From the cell containing the given text, extract its center point as (X, Y) coordinate. 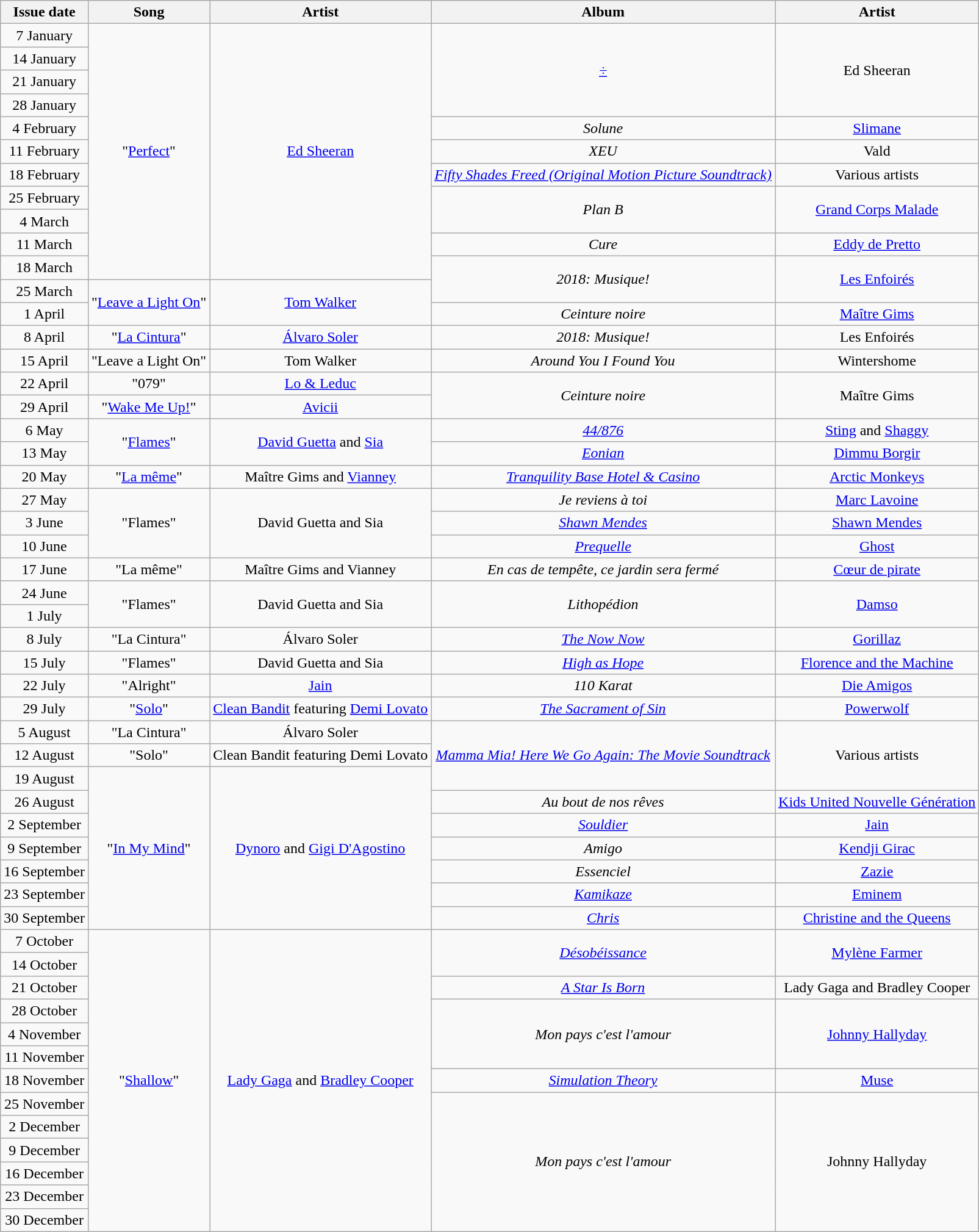
Mylène Farmer (877, 953)
"079" (149, 384)
30 September (45, 918)
Vald (877, 151)
Amigo (603, 848)
18 March (45, 267)
Au bout de nos rêves (603, 802)
25 February (45, 198)
The Sacrament of Sin (603, 709)
Around You I Found You (603, 361)
Florence and the Machine (877, 662)
Désobéissance (603, 953)
23 December (45, 1197)
9 December (45, 1150)
19 August (45, 779)
24 June (45, 593)
Lithopédion (603, 604)
Chris (603, 918)
A Star Is Born (603, 987)
11 March (45, 244)
2 September (45, 825)
28 January (45, 105)
"Perfect" (149, 151)
Dimmu Borgir (877, 453)
6 May (45, 430)
Zazie (877, 871)
Marc Lavoine (877, 500)
Tranquility Base Hotel & Casino (603, 477)
28 October (45, 1010)
Wintershome (877, 361)
3 June (45, 523)
29 July (45, 709)
21 October (45, 987)
4 March (45, 221)
Cure (603, 244)
Plan B (603, 209)
"Wake Me Up!" (149, 407)
17 June (45, 569)
11 February (45, 151)
Gorillaz (877, 639)
4 November (45, 1034)
Kendji Girac (877, 848)
Die Amigos (877, 686)
Kamikaze (603, 895)
11 November (45, 1057)
Arctic Monkeys (877, 477)
Dynoro and Gigi D'Agostino (321, 848)
5 August (45, 732)
20 May (45, 477)
4 February (45, 128)
8 July (45, 639)
22 April (45, 384)
25 November (45, 1104)
Christine and the Queens (877, 918)
13 May (45, 453)
XEU (603, 151)
Lo & Leduc (321, 384)
"Alright" (149, 686)
Avicii (321, 407)
Eddy de Pretto (877, 244)
18 November (45, 1081)
Album (603, 12)
En cas de tempête, ce jardin sera fermé (603, 569)
Souldier (603, 825)
Solune (603, 128)
Mamma Mia! Here We Go Again: The Movie Soundtrack (603, 755)
1 July (45, 616)
Song (149, 12)
High as Hope (603, 662)
Eonian (603, 453)
15 April (45, 361)
Sting and Shaggy (877, 430)
Damso (877, 604)
27 May (45, 500)
110 Karat (603, 686)
12 August (45, 755)
10 June (45, 546)
18 February (45, 175)
Kids United Nouvelle Génération (877, 802)
9 September (45, 848)
Muse (877, 1081)
Prequelle (603, 546)
1 April (45, 314)
Slimane (877, 128)
Grand Corps Malade (877, 209)
Essenciel (603, 871)
"Shallow" (149, 1080)
"In My Mind" (149, 848)
23 September (45, 895)
The Now Now (603, 639)
30 December (45, 1220)
÷ (603, 70)
14 October (45, 964)
Ghost (877, 546)
29 April (45, 407)
16 September (45, 871)
16 December (45, 1173)
25 March (45, 291)
26 August (45, 802)
21 January (45, 82)
Issue date (45, 12)
8 April (45, 337)
7 January (45, 35)
22 July (45, 686)
Je reviens à toi (603, 500)
Simulation Theory (603, 1081)
15 July (45, 662)
2 December (45, 1127)
Cœur de pirate (877, 569)
44/876 (603, 430)
Eminem (877, 895)
7 October (45, 941)
14 January (45, 59)
Fifty Shades Freed (Original Motion Picture Soundtrack) (603, 175)
Powerwolf (877, 709)
